For the text-containing cell, return its midpoint in [X, Y] coordinate format. 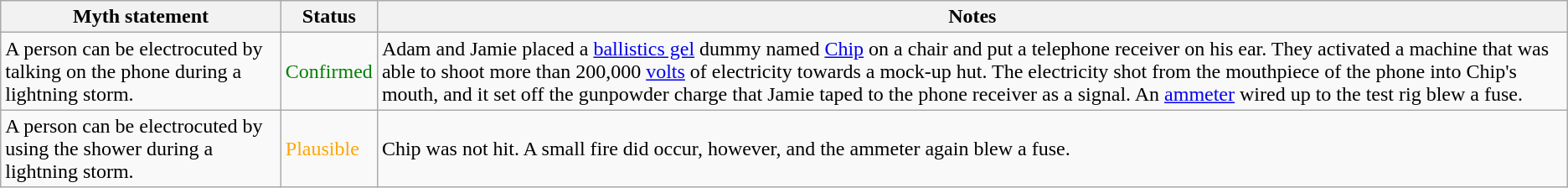
Chip was not hit. A small fire did occur, however, and the ammeter again blew a fuse. [972, 149]
Plausible [328, 149]
A person can be electrocuted by talking on the phone during a lightning storm. [141, 71]
Confirmed [328, 71]
Myth statement [141, 17]
Notes [972, 17]
A person can be electrocuted by using the shower during a lightning storm. [141, 149]
Status [328, 17]
